Find where the given text appears and provide that cell's center as [X, Y] coordinate. 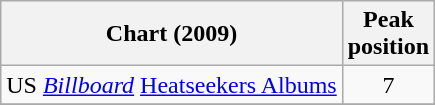
Peakposition [388, 34]
US Billboard Heatseekers Albums [172, 85]
7 [388, 85]
Chart (2009) [172, 34]
